Provide the [X, Y] coordinate of the cell's center where the given text is located.  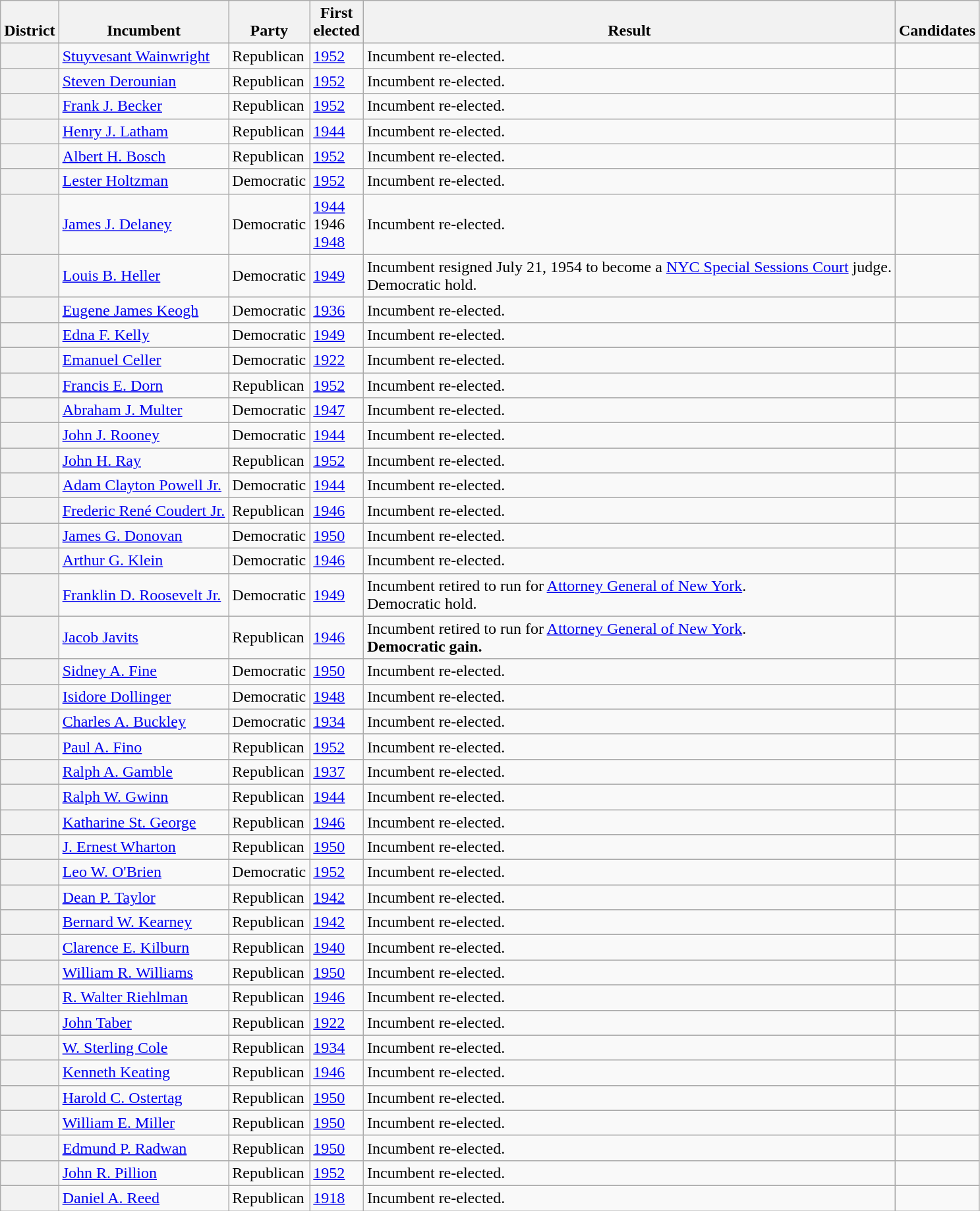
W. Sterling Cole [144, 1048]
Francis E. Dorn [144, 385]
R. Walter Riehlman [144, 998]
Ralph A. Gamble [144, 772]
Louis B. Heller [144, 275]
Incumbent [144, 22]
James G. Donovan [144, 536]
Emanuel Celler [144, 360]
Frank J. Becker [144, 106]
Edmund P. Radwan [144, 1148]
Abraham J. Multer [144, 410]
Steven Derounian [144, 81]
1937 [337, 772]
Frederic René Coudert Jr. [144, 511]
Sidney A. Fine [144, 671]
District [30, 22]
1947 [337, 410]
Eugene James Keogh [144, 310]
19441946 1948 [337, 224]
Paul A. Fino [144, 746]
1948 [337, 696]
Lester Holtzman [144, 181]
John J. Rooney [144, 436]
1936 [337, 310]
Jacob Javits [144, 638]
Arthur G. Klein [144, 561]
William E. Miller [144, 1123]
Kenneth Keating [144, 1073]
1940 [337, 947]
Charles A. Buckley [144, 721]
Party [269, 22]
1918 [337, 1198]
Result [629, 22]
John R. Pillion [144, 1173]
J. Ernest Wharton [144, 847]
Isidore Dollinger [144, 696]
Clarence E. Kilburn [144, 947]
Henry J. Latham [144, 131]
Firstelected [337, 22]
John Taber [144, 1023]
Dean P. Taylor [144, 897]
Albert H. Bosch [144, 156]
Incumbent resigned July 21, 1954 to become a NYC Special Sessions Court judge.Democratic hold. [629, 275]
William R. Williams [144, 972]
Edna F. Kelly [144, 335]
Incumbent retired to run for Attorney General of New York.Democratic gain. [629, 638]
Daniel A. Reed [144, 1198]
James J. Delaney [144, 224]
Katharine St. George [144, 822]
John H. Ray [144, 461]
Franklin D. Roosevelt Jr. [144, 594]
Harold C. Ostertag [144, 1098]
Leo W. O'Brien [144, 872]
Adam Clayton Powell Jr. [144, 486]
Incumbent retired to run for Attorney General of New York.Democratic hold. [629, 594]
Candidates [937, 22]
Ralph W. Gwinn [144, 797]
Stuyvesant Wainwright [144, 56]
Bernard W. Kearney [144, 922]
